Output the (X, Y) coordinate of the center of the cell containing the given text.  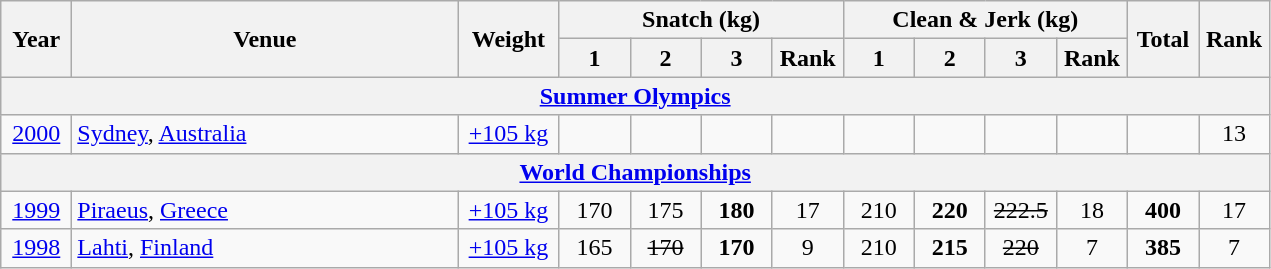
2000 (36, 134)
Year (36, 39)
18 (1092, 210)
9 (808, 248)
World Championships (636, 172)
Total (1162, 39)
1998 (36, 248)
180 (736, 210)
Weight (508, 39)
165 (594, 248)
385 (1162, 248)
175 (666, 210)
400 (1162, 210)
Venue (265, 39)
Snatch (kg) (701, 20)
Piraeus, Greece (265, 210)
215 (950, 248)
Lahti, Finland (265, 248)
222.5 (1020, 210)
13 (1234, 134)
Summer Olympics (636, 96)
1999 (36, 210)
Clean & Jerk (kg) (985, 20)
Sydney, Australia (265, 134)
